Scan for the cell matching the given text and deliver its [X, Y] coordinate at center. 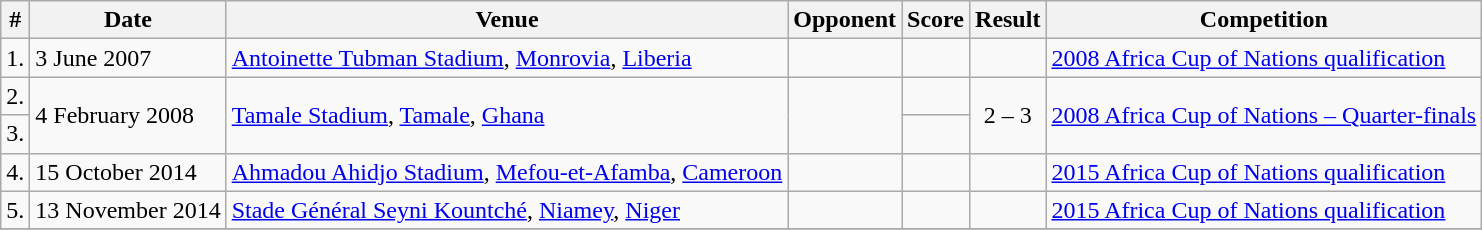
3 June 2007 [128, 58]
Date [128, 20]
1. [16, 58]
2008 Africa Cup of Nations – Quarter-finals [1264, 115]
3. [16, 134]
5. [16, 210]
Antoinette Tubman Stadium, Monrovia, Liberia [507, 58]
Ahmadou Ahidjo Stadium, Mefou-et-Afamba, Cameroon [507, 172]
Opponent [845, 20]
4 February 2008 [128, 115]
4. [16, 172]
# [16, 20]
2008 Africa Cup of Nations qualification [1264, 58]
13 November 2014 [128, 210]
Competition [1264, 20]
Venue [507, 20]
Stade Général Seyni Kountché, Niamey, Niger [507, 210]
Result [1008, 20]
Tamale Stadium, Tamale, Ghana [507, 115]
2 – 3 [1008, 115]
Score [936, 20]
2. [16, 96]
15 October 2014 [128, 172]
